Identify which cell holds the provided text, then report its (X, Y) central coordinate. 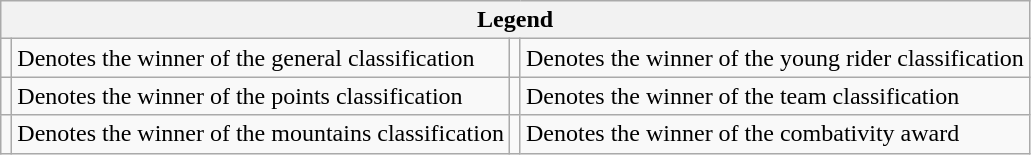
Denotes the winner of the team classification (774, 96)
Denotes the winner of the young rider classification (774, 58)
Legend (516, 20)
Denotes the winner of the points classification (261, 96)
Denotes the winner of the combativity award (774, 134)
Denotes the winner of the general classification (261, 58)
Denotes the winner of the mountains classification (261, 134)
